Scan for the cell matching the given text and deliver its (x, y) coordinate at center. 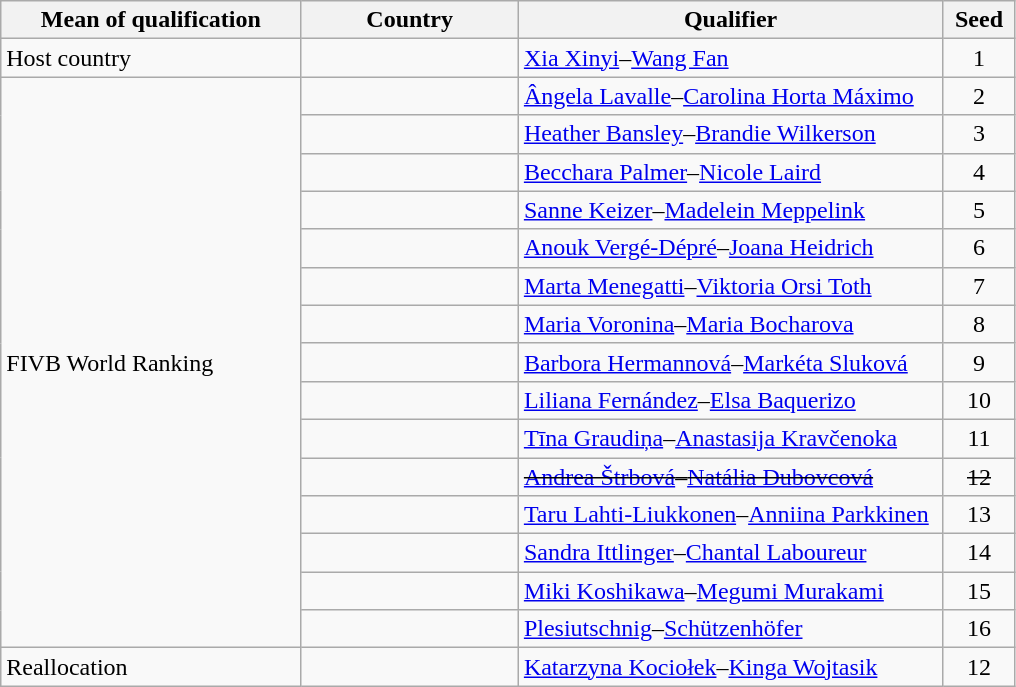
Liliana Fernández–Elsa Baquerizo (730, 400)
Katarzyna Kociołek–Kinga Wojtasik (730, 667)
Tīna Graudiņa–Anastasija Kravčenoka (730, 438)
14 (979, 553)
13 (979, 515)
Heather Bansley–Brandie Wilkerson (730, 134)
Marta Menegatti–Viktoria Orsi Toth (730, 286)
4 (979, 172)
Barbora Hermannová–Markéta Sluková (730, 362)
Host country (151, 58)
Sanne Keizer–Madelein Meppelink (730, 210)
Miki Koshikawa–Megumi Murakami (730, 591)
Becchara Palmer–Nicole Laird (730, 172)
Andrea Štrbová–Natália Dubovcová (730, 477)
Mean of qualification (151, 20)
Ângela Lavalle–Carolina Horta Máximo (730, 96)
Plesiutschnig–Schützenhöfer (730, 629)
8 (979, 324)
Seed (979, 20)
Qualifier (730, 20)
Maria Voronina–Maria Bocharova (730, 324)
15 (979, 591)
Sandra Ittlinger–Chantal Laboureur (730, 553)
3 (979, 134)
5 (979, 210)
Xia Xinyi–Wang Fan (730, 58)
Reallocation (151, 667)
7 (979, 286)
10 (979, 400)
9 (979, 362)
FIVB World Ranking (151, 362)
6 (979, 248)
2 (979, 96)
16 (979, 629)
Taru Lahti-Liukkonen–Anniina Parkkinen (730, 515)
Country (410, 20)
11 (979, 438)
1 (979, 58)
Anouk Vergé-Dépré–Joana Heidrich (730, 248)
